Scan for the cell matching the given text and deliver its [x, y] coordinate at center. 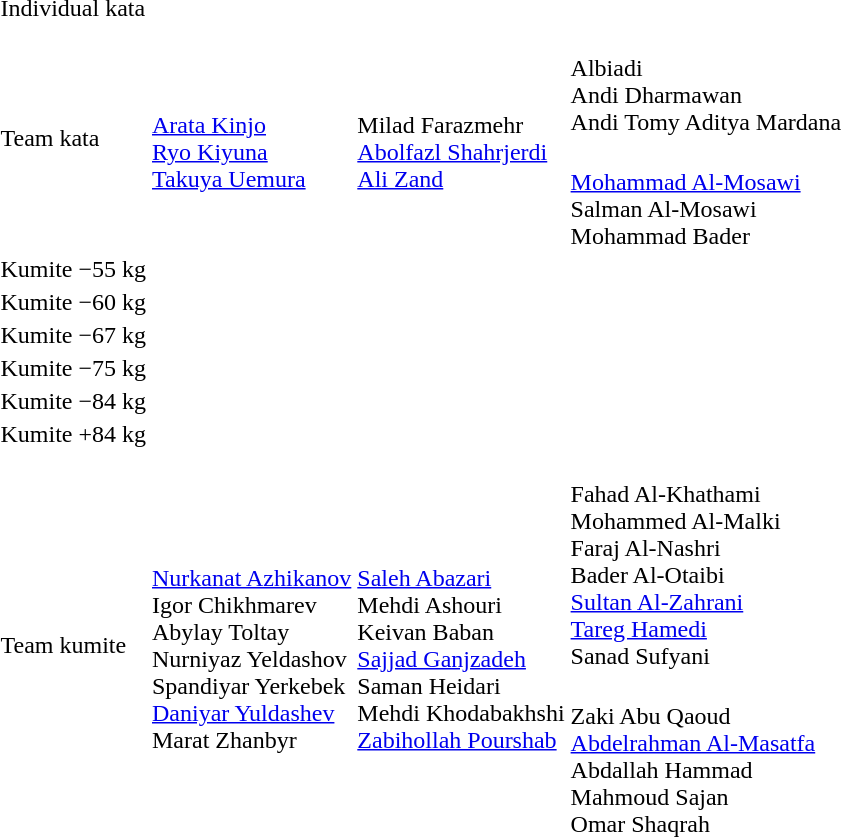
Milad FarazmehrAbolfazl ShahrjerdiAli Zand [461, 138]
Arata KinjoRyo KiyunaTakuya Uemura [252, 138]
